Capture the cell that displays the provided text and extract its [X, Y] central coordinate. 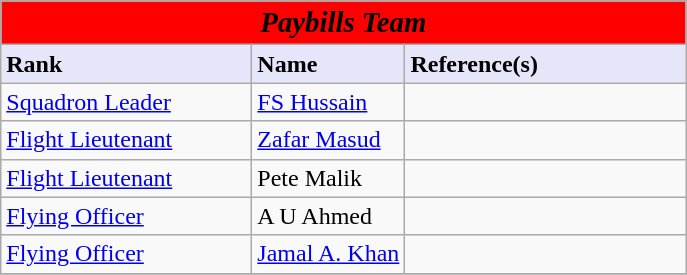
FS Hussain [328, 102]
Reference(s) [546, 64]
Zafar Masud [328, 140]
Squadron Leader [126, 102]
A U Ahmed [328, 216]
Paybills Team [344, 23]
Jamal A. Khan [328, 254]
Rank [126, 64]
Pete Malik [328, 178]
Name [328, 64]
